Capture the cell that displays the provided text and extract its [x, y] central coordinate. 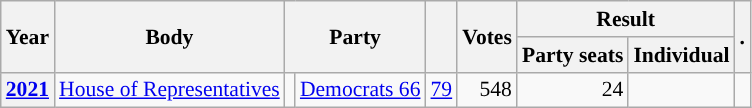
Party seats [572, 55]
Individual [681, 55]
Democrats 66 [360, 90]
Result [626, 19]
House of Representatives [170, 90]
. [742, 36]
Party [356, 36]
79 [442, 90]
548 [487, 90]
2021 [28, 90]
Year [28, 36]
Votes [487, 36]
24 [572, 90]
Body [170, 36]
